Provide the (X, Y) coordinate of the cell's center where the given text is located.  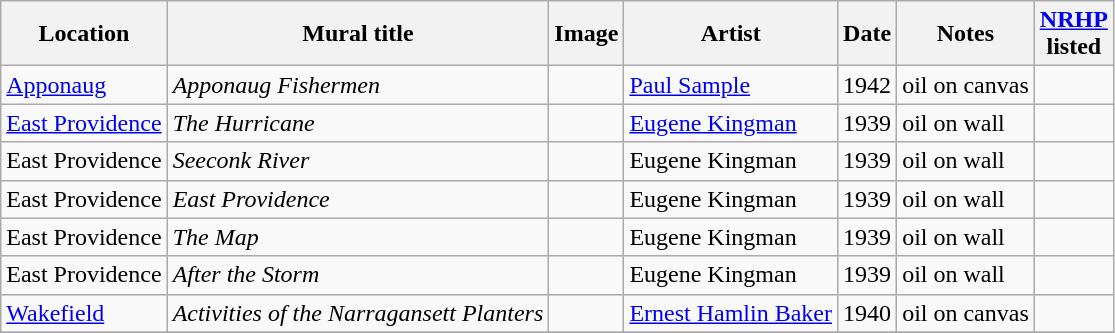
Date (868, 34)
1940 (868, 313)
Ernest Hamlin Baker (731, 313)
The Hurricane (358, 123)
NRHPlisted (1074, 34)
Wakefield (84, 313)
Apponaug (84, 85)
Image (586, 34)
The Map (358, 237)
Location (84, 34)
Artist (731, 34)
1942 (868, 85)
Activities of the Narragansett Planters (358, 313)
Mural title (358, 34)
Paul Sample (731, 85)
Apponaug Fishermen (358, 85)
Notes (966, 34)
After the Storm (358, 275)
Seeconk River (358, 161)
